Provide the [x, y] coordinate of the cell's center where the given text is located.  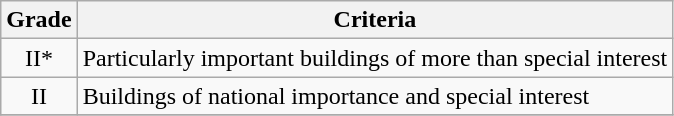
II* [39, 58]
II [39, 96]
Criteria [375, 20]
Particularly important buildings of more than special interest [375, 58]
Grade [39, 20]
Buildings of national importance and special interest [375, 96]
